Search for the cell housing the specified text and yield its (x, y) center coordinate. 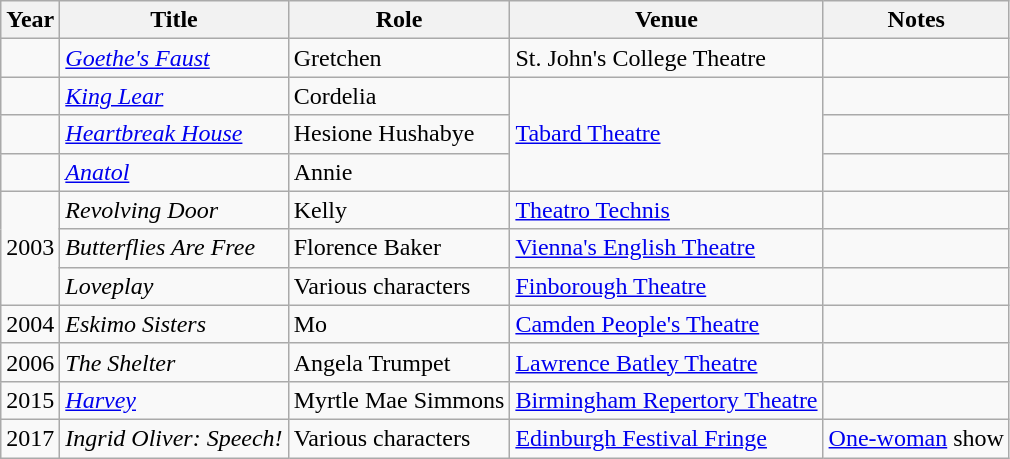
Lawrence Batley Theatre (666, 362)
Annie (399, 172)
Camden People's Theatre (666, 324)
Gretchen (399, 58)
Heartbreak House (174, 134)
Role (399, 20)
Ingrid Oliver: Speech! (174, 438)
Venue (666, 20)
The Shelter (174, 362)
Myrtle Mae Simmons (399, 400)
Florence Baker (399, 248)
One-woman show (916, 438)
Finborough Theatre (666, 286)
2015 (30, 400)
Revolving Door (174, 210)
2017 (30, 438)
2006 (30, 362)
2004 (30, 324)
Angela Trumpet (399, 362)
2003 (30, 248)
Cordelia (399, 96)
Year (30, 20)
Harvey (174, 400)
Mo (399, 324)
Kelly (399, 210)
Hesione Hushabye (399, 134)
Anatol (174, 172)
Edinburgh Festival Fringe (666, 438)
Loveplay (174, 286)
St. John's College Theatre (666, 58)
Theatro Technis (666, 210)
Eskimo Sisters (174, 324)
Notes (916, 20)
King Lear (174, 96)
Title (174, 20)
Butterflies Are Free (174, 248)
Goethe's Faust (174, 58)
Tabard Theatre (666, 134)
Birmingham Repertory Theatre (666, 400)
Vienna's English Theatre (666, 248)
